Extract the (x, y) coordinate from the center of the cell holding the provided text.  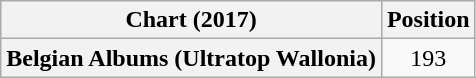
Position (428, 20)
Belgian Albums (Ultratop Wallonia) (192, 58)
193 (428, 58)
Chart (2017) (192, 20)
